Find where the given text appears and provide that cell's center as [X, Y] coordinate. 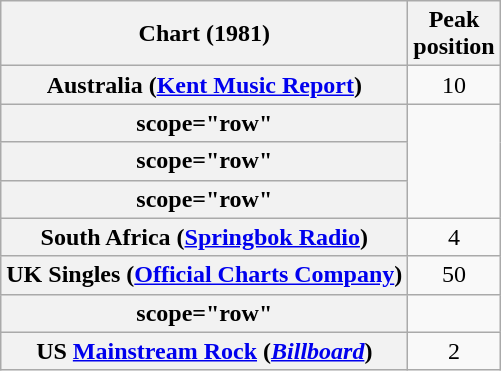
US Mainstream Rock (Billboard) [204, 351]
Australia (Kent Music Report) [204, 85]
10 [454, 85]
50 [454, 275]
South Africa (Springbok Radio) [204, 237]
UK Singles (Official Charts Company) [204, 275]
4 [454, 237]
Chart (1981) [204, 34]
Peakposition [454, 34]
2 [454, 351]
